Identify which cell holds the provided text, then report its (x, y) central coordinate. 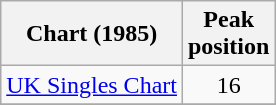
16 (228, 85)
Peakposition (228, 34)
UK Singles Chart (92, 85)
Chart (1985) (92, 34)
